Pinpoint the cell where the given text exists, returning its (X, Y) midpoint coordinate. 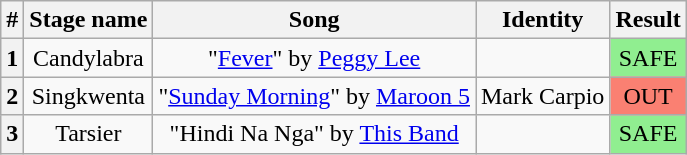
1 (12, 58)
Stage name (88, 20)
"Sunday Morning" by Maroon 5 (314, 96)
Singkwenta (88, 96)
"Fever" by Peggy Lee (314, 58)
"Hindi Na Nga" by This Band (314, 134)
Tarsier (88, 134)
# (12, 20)
Identity (543, 20)
3 (12, 134)
Song (314, 20)
Mark Carpio (543, 96)
Result (648, 20)
2 (12, 96)
OUT (648, 96)
Candylabra (88, 58)
